Return the (X, Y) coordinate for the center point of the cell that contains the specified text.  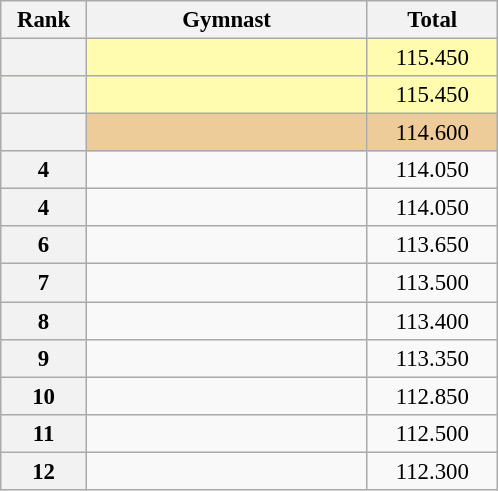
113.350 (432, 358)
10 (44, 396)
112.850 (432, 396)
Total (432, 20)
114.600 (432, 133)
112.500 (432, 433)
9 (44, 358)
112.300 (432, 471)
113.500 (432, 283)
Rank (44, 20)
12 (44, 471)
7 (44, 283)
Gymnast (226, 20)
113.400 (432, 321)
8 (44, 321)
6 (44, 245)
113.650 (432, 245)
11 (44, 433)
